Return the (x, y) coordinate for the center point of the cell that contains the specified text.  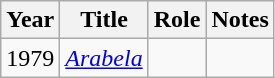
1979 (30, 58)
Notes (240, 20)
Year (30, 20)
Role (177, 20)
Title (104, 20)
Arabela (104, 58)
